Pinpoint the cell where the given text exists, returning its [x, y] midpoint coordinate. 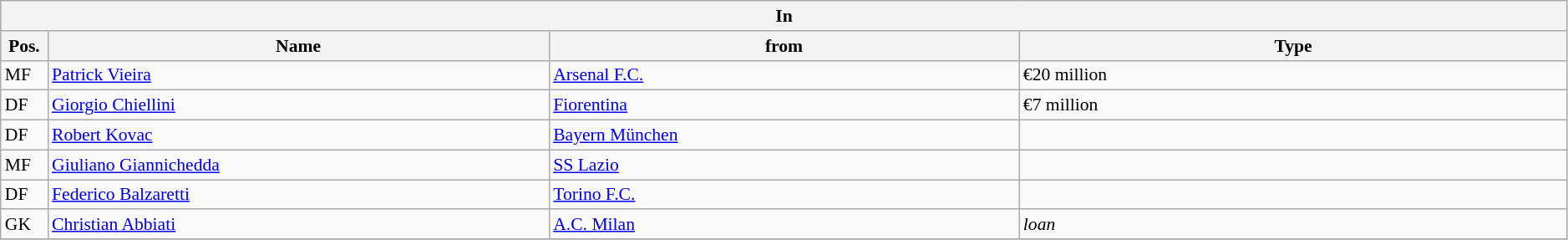
Federico Balzaretti [298, 195]
loan [1293, 225]
Arsenal F.C. [784, 75]
Type [1293, 46]
Bayern München [784, 135]
GK [24, 225]
Pos. [24, 46]
Robert Kovac [298, 135]
from [784, 46]
Torino F.C. [784, 195]
Christian Abbiati [298, 225]
In [784, 16]
Giuliano Giannichedda [298, 165]
Giorgio Chiellini [298, 105]
Name [298, 46]
€7 million [1293, 105]
A.C. Milan [784, 225]
SS Lazio [784, 165]
Patrick Vieira [298, 75]
Fiorentina [784, 105]
€20 million [1293, 75]
